Identify which cell holds the provided text, then report its (X, Y) central coordinate. 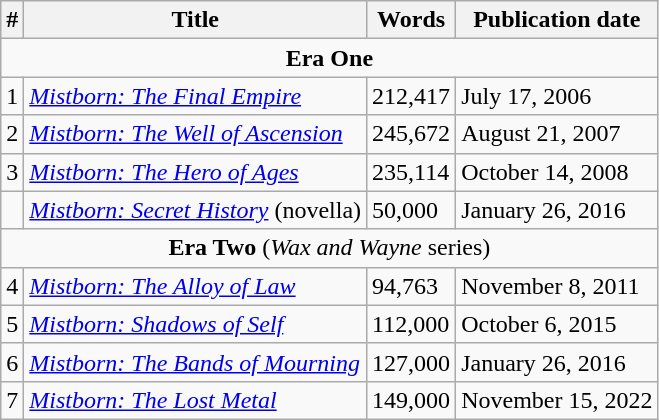
Mistborn: The Lost Metal (196, 400)
127,000 (412, 362)
October 14, 2008 (557, 172)
7 (12, 400)
Mistborn: The Alloy of Law (196, 286)
149,000 (412, 400)
Mistborn: The Well of Ascension (196, 134)
212,417 (412, 96)
4 (12, 286)
November 15, 2022 (557, 400)
Mistborn: The Final Empire (196, 96)
Mistborn: The Hero of Ages (196, 172)
# (12, 20)
Mistborn: Secret History (novella) (196, 210)
1 (12, 96)
Mistborn: Shadows of Self (196, 324)
50,000 (412, 210)
July 17, 2006 (557, 96)
November 8, 2011 (557, 286)
3 (12, 172)
2 (12, 134)
Words (412, 20)
6 (12, 362)
112,000 (412, 324)
94,763 (412, 286)
Era Two (Wax and Wayne series) (330, 248)
Title (196, 20)
August 21, 2007 (557, 134)
Era One (330, 58)
235,114 (412, 172)
245,672 (412, 134)
Mistborn: The Bands of Mourning (196, 362)
October 6, 2015 (557, 324)
Publication date (557, 20)
5 (12, 324)
